Extract the [X, Y] coordinate from the center of the cell holding the provided text.  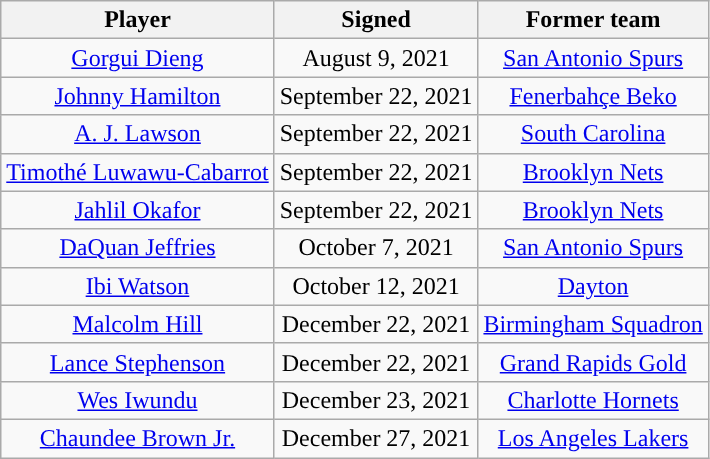
Dayton [593, 286]
Gorgui Dieng [138, 58]
Jahlil Okafor [138, 210]
A. J. Lawson [138, 134]
Timothé Luwawu-Cabarrot [138, 172]
Signed [376, 20]
Former team [593, 20]
December 23, 2021 [376, 400]
Player [138, 20]
Johnny Hamilton [138, 96]
Los Angeles Lakers [593, 438]
August 9, 2021 [376, 58]
Wes Iwundu [138, 400]
Charlotte Hornets [593, 400]
October 7, 2021 [376, 248]
Ibi Watson [138, 286]
Malcolm Hill [138, 324]
Grand Rapids Gold [593, 362]
Birmingham Squadron [593, 324]
DaQuan Jeffries [138, 248]
October 12, 2021 [376, 286]
Fenerbahçe Beko [593, 96]
Chaundee Brown Jr. [138, 438]
December 27, 2021 [376, 438]
Lance Stephenson [138, 362]
South Carolina [593, 134]
